Locate the cell with the specified text and output its (x, y) center coordinate. 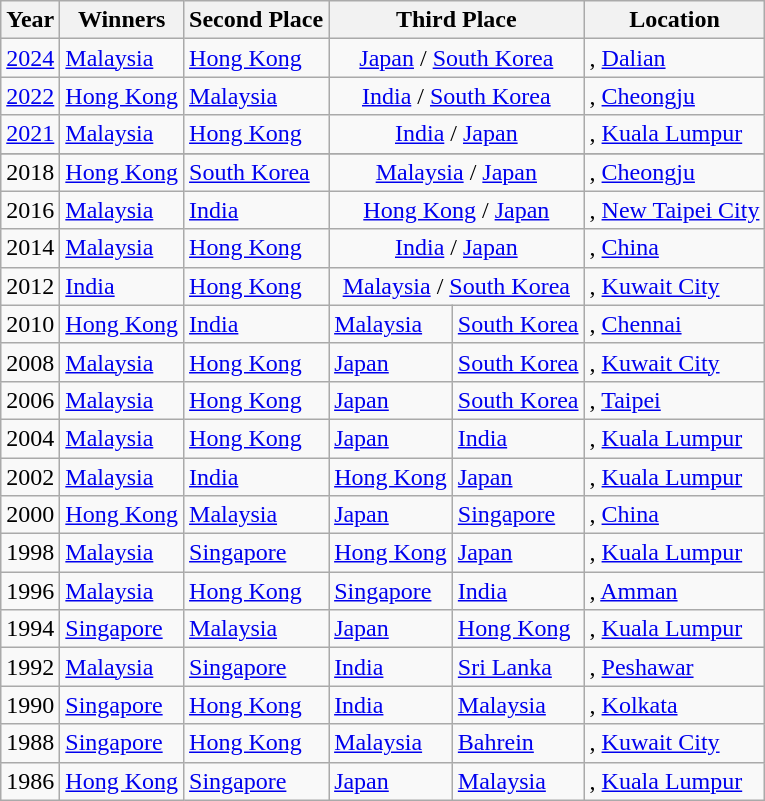
, Peshawar (674, 667)
2010 (30, 324)
, New Taipei City (674, 210)
1986 (30, 781)
, Taipei (674, 400)
1996 (30, 591)
Malaysia / Japan (456, 172)
Year (30, 20)
Winners (122, 20)
Third Place (456, 20)
, Chennai (674, 324)
Sri Lanka (518, 667)
2022 (30, 96)
Hong Kong / Japan (456, 210)
2008 (30, 362)
2000 (30, 515)
India / South Korea (456, 96)
2024 (30, 58)
Bahrein (518, 743)
Japan / South Korea (456, 58)
2018 (30, 172)
1988 (30, 743)
, Kolkata (674, 705)
2006 (30, 400)
2021 (30, 134)
Location (674, 20)
1992 (30, 667)
, Amman (674, 591)
2016 (30, 210)
2002 (30, 477)
2012 (30, 286)
Malaysia / South Korea (456, 286)
, Dalian (674, 58)
1998 (30, 553)
Second Place (256, 20)
1990 (30, 705)
1994 (30, 629)
2004 (30, 438)
2014 (30, 248)
